Determine the (X, Y) coordinate at the center of the cell enclosing the given text.  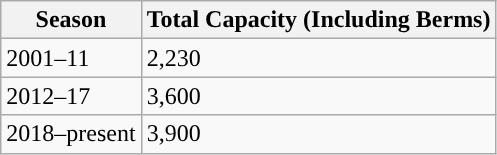
Total Capacity (Including Berms) (318, 20)
3,600 (318, 96)
2,230 (318, 58)
2018–present (71, 134)
Season (71, 20)
2012–17 (71, 96)
2001–11 (71, 58)
3,900 (318, 134)
